From the cell containing the given text, extract its center point as [x, y] coordinate. 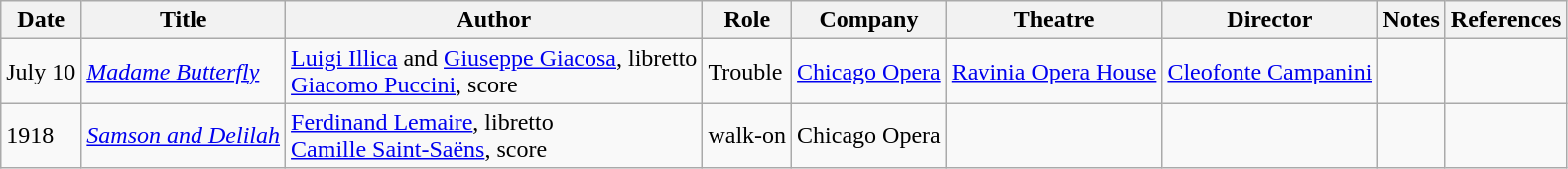
Notes [1411, 20]
walk-on [747, 135]
Role [747, 20]
Samson and Delilah [184, 135]
Author [494, 20]
References [1506, 20]
Company [869, 20]
Ravinia Opera House [1054, 72]
Madame Butterfly [184, 72]
1918 [42, 135]
Theatre [1054, 20]
Cleofonte Campanini [1270, 72]
Trouble [747, 72]
Title [184, 20]
July 10 [42, 72]
Director [1270, 20]
Ferdinand Lemaire, librettoCamille Saint-Saëns, score [494, 135]
Luigi Illica and Giuseppe Giacosa, librettoGiacomo Puccini, score [494, 72]
Date [42, 20]
